Provide the [x, y] coordinate of the cell's center where the given text is located.  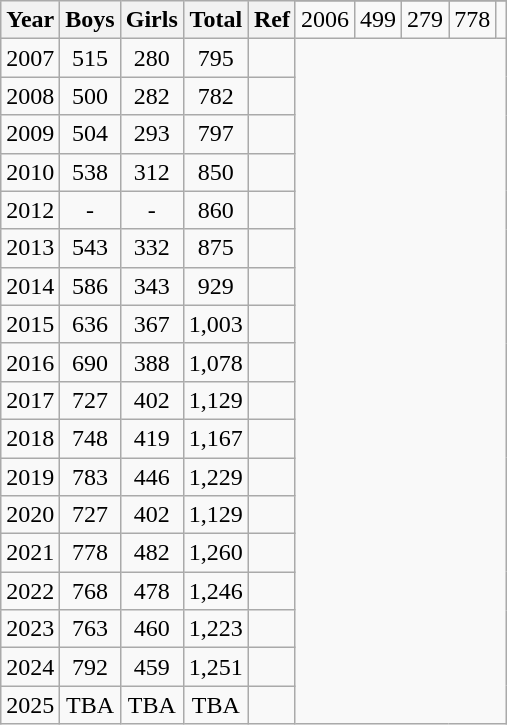
850 [216, 172]
768 [90, 591]
2012 [30, 210]
2007 [30, 58]
482 [152, 553]
2014 [30, 286]
2016 [30, 362]
636 [90, 324]
782 [216, 96]
460 [152, 629]
282 [152, 96]
Ref [272, 20]
1,003 [216, 324]
1,246 [216, 591]
2009 [30, 134]
446 [152, 477]
Boys [90, 20]
1,229 [216, 477]
2015 [30, 324]
2020 [30, 515]
459 [152, 667]
2022 [30, 591]
2013 [30, 248]
343 [152, 286]
280 [152, 58]
1,251 [216, 667]
2021 [30, 553]
293 [152, 134]
1,078 [216, 362]
Year [30, 20]
2025 [30, 705]
2017 [30, 400]
Girls [152, 20]
795 [216, 58]
2023 [30, 629]
792 [90, 667]
279 [426, 20]
2010 [30, 172]
Total [216, 20]
690 [90, 362]
763 [90, 629]
367 [152, 324]
2019 [30, 477]
929 [216, 286]
783 [90, 477]
875 [216, 248]
478 [152, 591]
2008 [30, 96]
860 [216, 210]
1,223 [216, 629]
388 [152, 362]
312 [152, 172]
515 [90, 58]
2006 [324, 20]
586 [90, 286]
499 [378, 20]
1,167 [216, 438]
2024 [30, 667]
1,260 [216, 553]
543 [90, 248]
504 [90, 134]
538 [90, 172]
797 [216, 134]
500 [90, 96]
2018 [30, 438]
748 [90, 438]
419 [152, 438]
332 [152, 248]
